Pinpoint the cell where the given text exists, returning its (X, Y) midpoint coordinate. 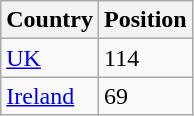
Ireland (50, 96)
114 (145, 58)
Position (145, 20)
UK (50, 58)
Country (50, 20)
69 (145, 96)
